Identify which cell holds the provided text, then report its (X, Y) central coordinate. 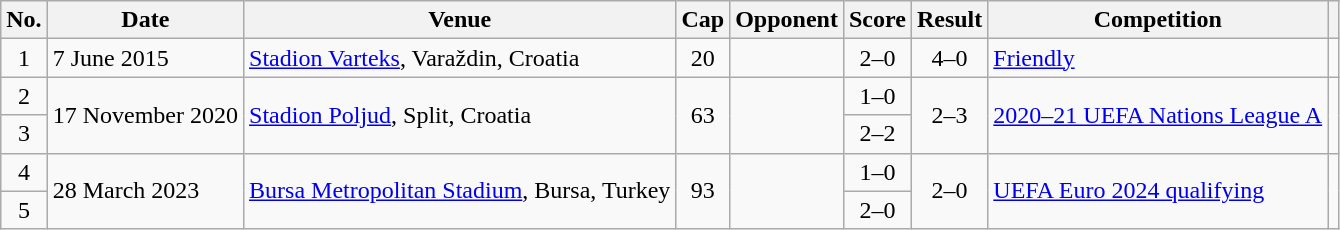
4 (24, 172)
2–2 (877, 134)
Venue (460, 20)
Stadion Poljud, Split, Croatia (460, 115)
5 (24, 210)
Opponent (787, 20)
Result (949, 20)
Bursa Metropolitan Stadium, Bursa, Turkey (460, 191)
Date (145, 20)
7 June 2015 (145, 58)
1 (24, 58)
No. (24, 20)
20 (703, 58)
UEFA Euro 2024 qualifying (1158, 191)
3 (24, 134)
Friendly (1158, 58)
Competition (1158, 20)
Cap (703, 20)
2–3 (949, 115)
28 March 2023 (145, 191)
Score (877, 20)
63 (703, 115)
17 November 2020 (145, 115)
2 (24, 96)
4–0 (949, 58)
2020–21 UEFA Nations League A (1158, 115)
93 (703, 191)
Stadion Varteks, Varaždin, Croatia (460, 58)
